Capture the cell that displays the provided text and extract its (x, y) central coordinate. 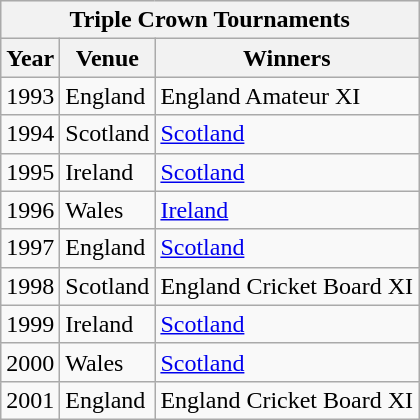
1999 (30, 324)
1997 (30, 248)
1998 (30, 286)
1996 (30, 210)
2001 (30, 400)
Venue (108, 58)
Winners (287, 58)
1993 (30, 96)
2000 (30, 362)
Triple Crown Tournaments (210, 20)
1995 (30, 172)
1994 (30, 134)
England Amateur XI (287, 96)
Year (30, 58)
